Provide the [x, y] coordinate of the cell's center where the given text is located.  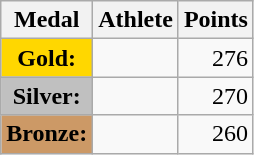
Silver: [47, 96]
270 [216, 96]
Athlete [136, 20]
276 [216, 58]
Points [216, 20]
Gold: [47, 58]
Bronze: [47, 134]
Medal [47, 20]
260 [216, 134]
